Determine the (x, y) coordinate at the center of the cell enclosing the given text.  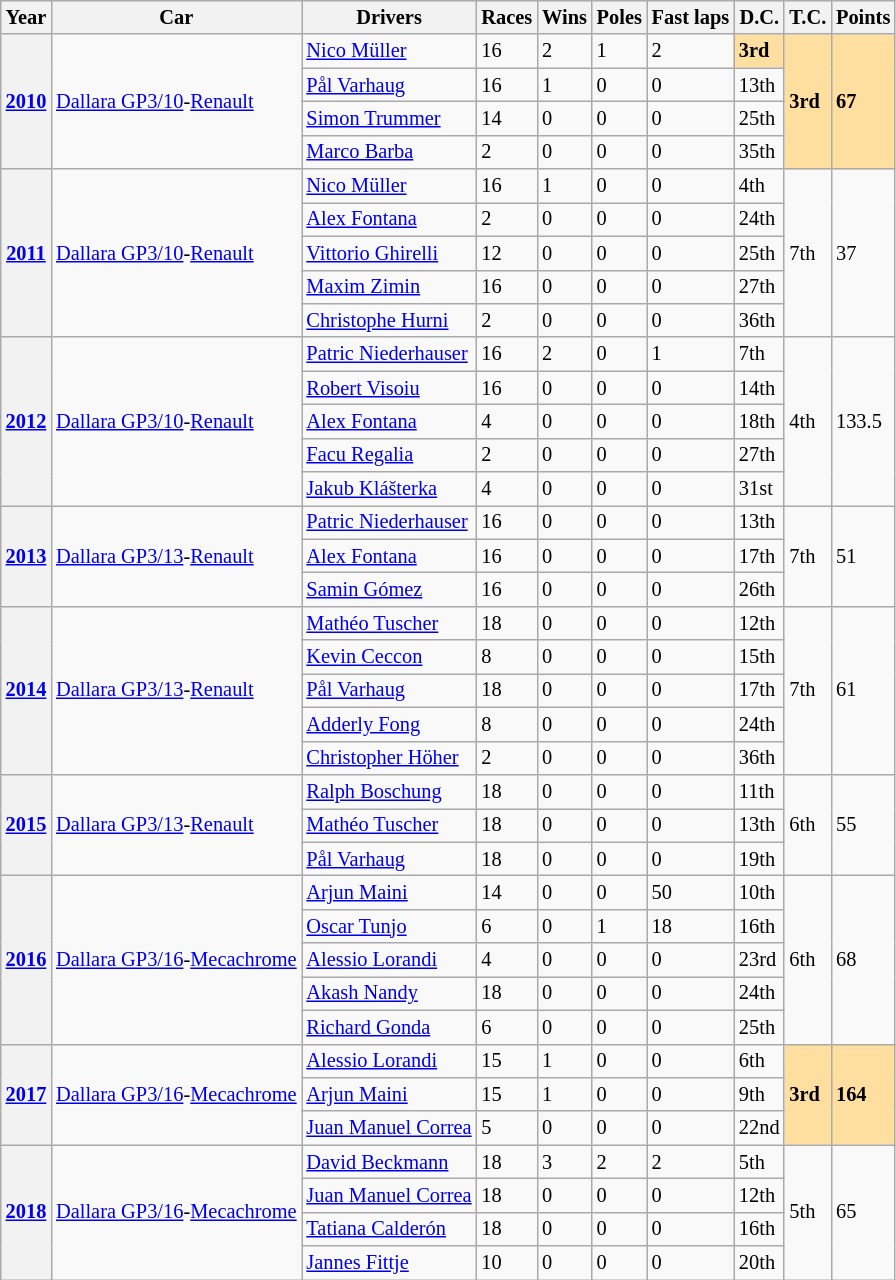
Fast laps (690, 17)
Richard Gonda (390, 1027)
22nd (759, 1128)
2011 (26, 253)
Marco Barba (390, 152)
Points (863, 17)
26th (759, 589)
15th (759, 657)
35th (759, 152)
19th (759, 859)
David Beckmann (390, 1162)
68 (863, 959)
Kevin Ceccon (390, 657)
2015 (26, 824)
55 (863, 824)
2017 (26, 1094)
5 (508, 1128)
T.C. (808, 17)
Akash Nandy (390, 993)
20th (759, 1263)
D.C. (759, 17)
Samin Gómez (390, 589)
Car (176, 17)
61 (863, 690)
3 (564, 1162)
11th (759, 791)
65 (863, 1212)
Facu Regalia (390, 455)
Drivers (390, 17)
Vittorio Ghirelli (390, 253)
2012 (26, 421)
Maxim Zimin (390, 287)
Oscar Tunjo (390, 926)
37 (863, 253)
10 (508, 1263)
10th (759, 892)
Simon Trummer (390, 118)
31st (759, 489)
12 (508, 253)
2014 (26, 690)
9th (759, 1094)
Poles (620, 17)
Ralph Boschung (390, 791)
2016 (26, 959)
Adderly Fong (390, 724)
Christopher Höher (390, 758)
Tatiana Calderón (390, 1229)
2018 (26, 1212)
Wins (564, 17)
Jannes Fittje (390, 1263)
164 (863, 1094)
Jakub Klášterka (390, 489)
51 (863, 556)
Robert Visoiu (390, 388)
67 (863, 102)
Year (26, 17)
2013 (26, 556)
Christophe Hurni (390, 320)
18th (759, 421)
14th (759, 388)
23rd (759, 960)
133.5 (863, 421)
Races (508, 17)
50 (690, 892)
2010 (26, 102)
